Find where the given text appears and provide that cell's center as [x, y] coordinate. 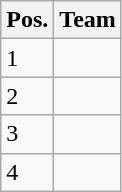
2 [28, 96]
Pos. [28, 20]
Team [88, 20]
3 [28, 134]
4 [28, 172]
1 [28, 58]
